Pinpoint the cell where the given text exists, returning its (X, Y) midpoint coordinate. 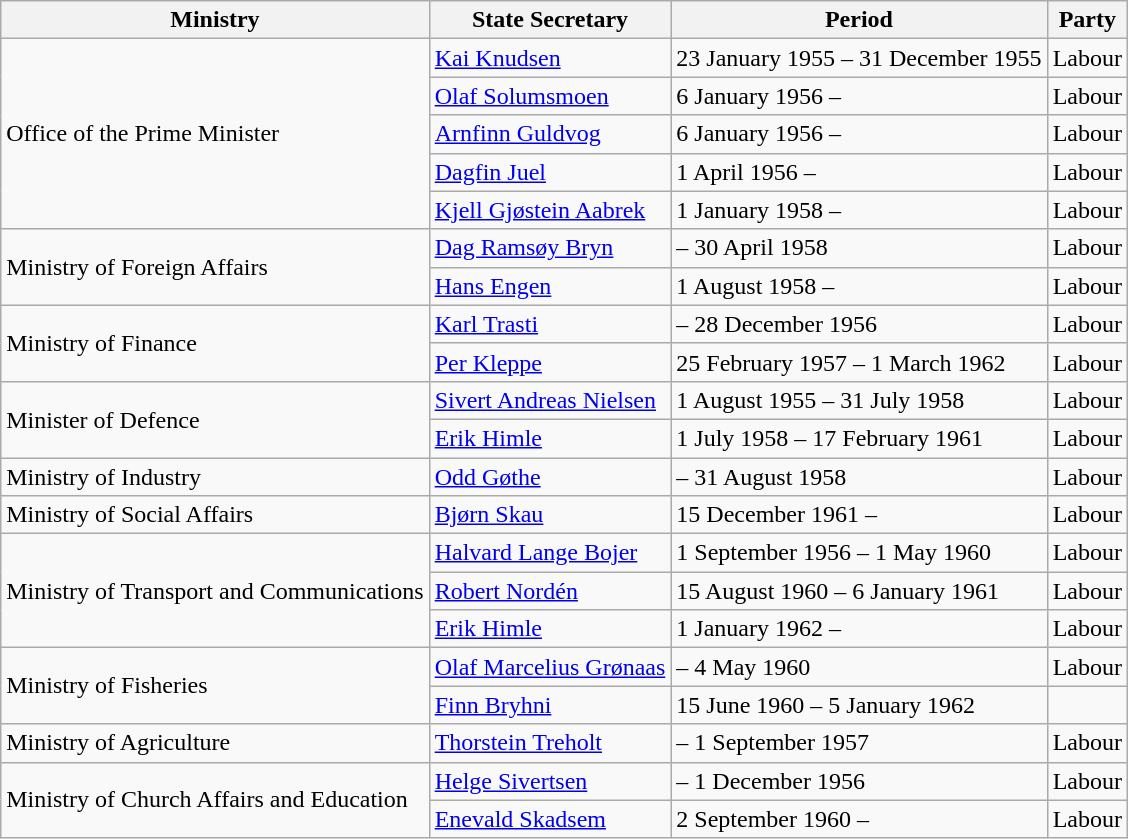
Odd Gøthe (550, 477)
Ministry of Social Affairs (215, 515)
– 4 May 1960 (859, 667)
– 1 September 1957 (859, 743)
25 February 1957 – 1 March 1962 (859, 362)
Kai Knudsen (550, 58)
1 January 1958 – (859, 210)
Ministry of Fisheries (215, 686)
Helge Sivertsen (550, 781)
1 September 1956 – 1 May 1960 (859, 553)
Party (1087, 20)
Bjørn Skau (550, 515)
Dagfin Juel (550, 172)
Finn Bryhni (550, 705)
Minister of Defence (215, 419)
1 July 1958 – 17 February 1961 (859, 438)
15 December 1961 – (859, 515)
Ministry of Finance (215, 343)
1 April 1956 – (859, 172)
– 28 December 1956 (859, 324)
Halvard Lange Bojer (550, 553)
Kjell Gjøstein Aabrek (550, 210)
Enevald Skadsem (550, 819)
Ministry (215, 20)
Olaf Solumsmoen (550, 96)
Period (859, 20)
Sivert Andreas Nielsen (550, 400)
Ministry of Industry (215, 477)
Dag Ramsøy Bryn (550, 248)
– 31 August 1958 (859, 477)
Karl Trasti (550, 324)
Robert Nordén (550, 591)
Per Kleppe (550, 362)
State Secretary (550, 20)
– 1 December 1956 (859, 781)
Hans Engen (550, 286)
Thorstein Treholt (550, 743)
15 June 1960 – 5 January 1962 (859, 705)
Ministry of Agriculture (215, 743)
1 August 1958 – (859, 286)
Office of the Prime Minister (215, 134)
Ministry of Transport and Communications (215, 591)
1 August 1955 – 31 July 1958 (859, 400)
Olaf Marcelius Grønaas (550, 667)
15 August 1960 – 6 January 1961 (859, 591)
1 January 1962 – (859, 629)
2 September 1960 – (859, 819)
– 30 April 1958 (859, 248)
23 January 1955 – 31 December 1955 (859, 58)
Ministry of Foreign Affairs (215, 267)
Arnfinn Guldvog (550, 134)
Ministry of Church Affairs and Education (215, 800)
